Search for the cell housing the specified text and yield its (x, y) center coordinate. 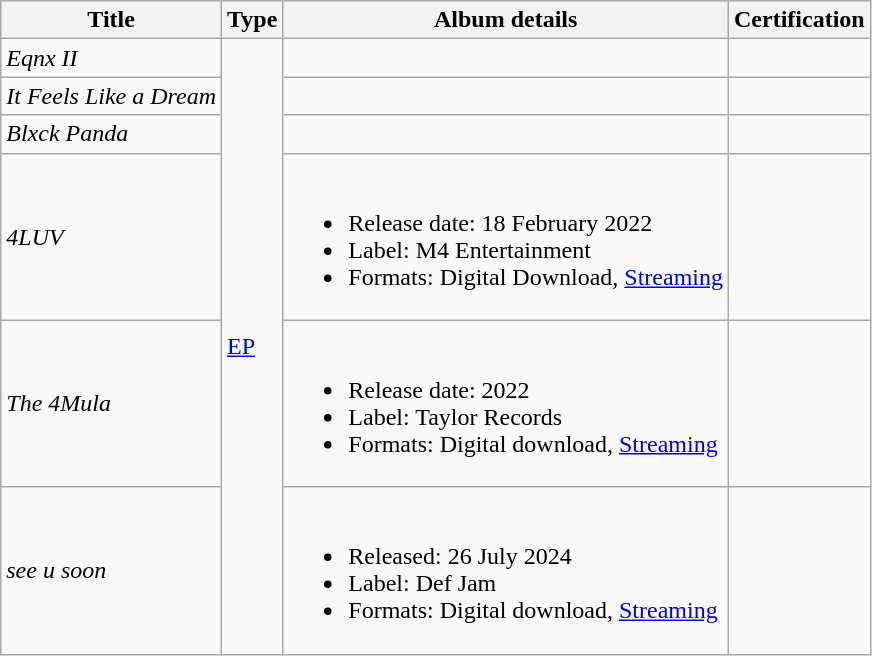
Released: 26 July 2024Label: Def JamFormats: Digital download, Streaming (506, 570)
Blxck Panda (112, 134)
The 4Mula (112, 404)
Title (112, 20)
Type (252, 20)
Release date: 18 February 2022Label: M4 EntertainmentFormats: Digital Download, Streaming (506, 236)
see u soon (112, 570)
Release date: 2022Label: Taylor RecordsFormats: Digital download, Streaming (506, 404)
Certification (800, 20)
It Feels Like a Dream (112, 96)
4LUV (112, 236)
EP (252, 346)
Album details (506, 20)
Eqnx II (112, 58)
